Return [x, y] of the center of cell containing provided text 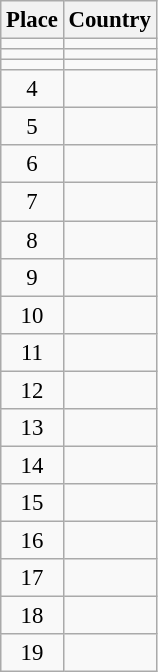
14 [32, 465]
10 [32, 315]
18 [32, 616]
15 [32, 503]
Place [32, 20]
8 [32, 240]
7 [32, 202]
5 [32, 127]
13 [32, 428]
19 [32, 653]
6 [32, 165]
9 [32, 277]
4 [32, 89]
17 [32, 578]
16 [32, 540]
11 [32, 352]
12 [32, 390]
Country [110, 20]
